Return (x, y) of the center of cell containing provided text 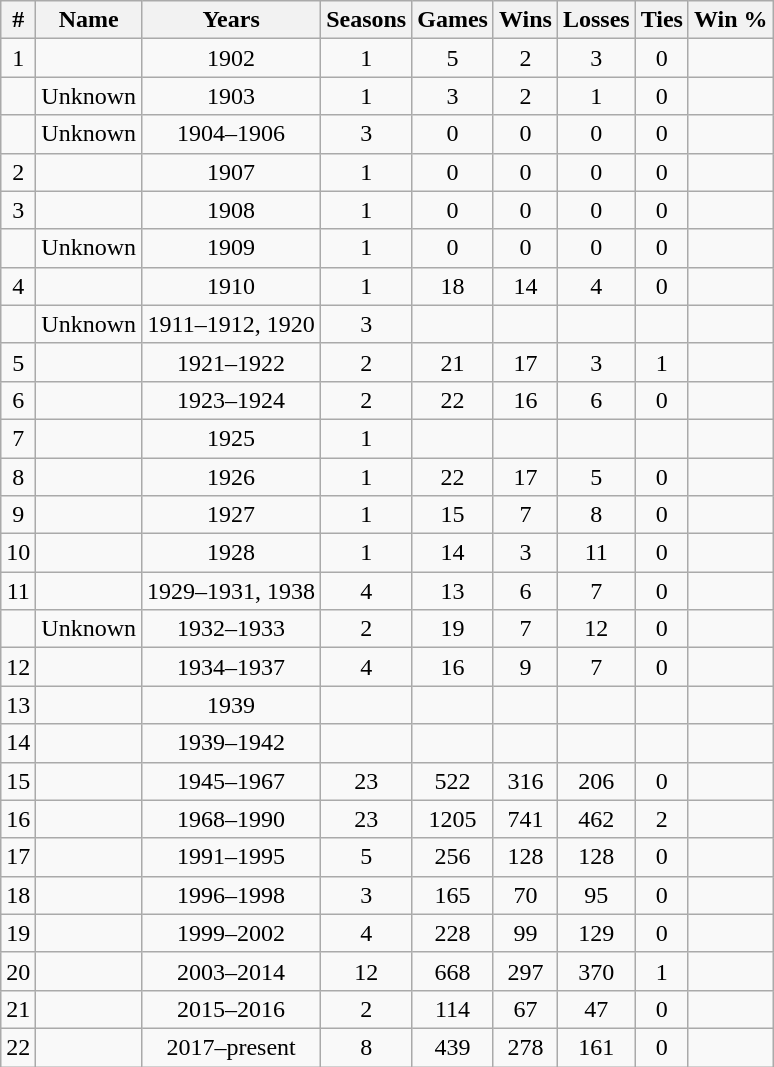
Win % (730, 20)
741 (525, 819)
668 (453, 971)
1910 (232, 286)
2015–2016 (232, 1009)
278 (525, 1047)
297 (525, 971)
Ties (662, 20)
161 (596, 1047)
1908 (232, 210)
Games (453, 20)
99 (525, 933)
Seasons (366, 20)
1921–1922 (232, 362)
1939–1942 (232, 743)
316 (525, 781)
462 (596, 819)
1925 (232, 438)
1205 (453, 819)
47 (596, 1009)
2003–2014 (232, 971)
228 (453, 933)
114 (453, 1009)
1923–1924 (232, 400)
1909 (232, 248)
522 (453, 781)
1999–2002 (232, 933)
Years (232, 20)
1911–1912, 1920 (232, 324)
95 (596, 895)
439 (453, 1047)
1945–1967 (232, 781)
206 (596, 781)
1928 (232, 553)
1927 (232, 515)
256 (453, 857)
165 (453, 895)
1991–1995 (232, 857)
Losses (596, 20)
10 (18, 553)
1904–1906 (232, 134)
1934–1937 (232, 667)
370 (596, 971)
1939 (232, 705)
Name (89, 20)
1996–1998 (232, 895)
67 (525, 1009)
1903 (232, 96)
1932–1933 (232, 629)
129 (596, 933)
1968–1990 (232, 819)
20 (18, 971)
# (18, 20)
1926 (232, 477)
Wins (525, 20)
1902 (232, 58)
70 (525, 895)
1907 (232, 172)
1929–1931, 1938 (232, 591)
2017–present (232, 1047)
